Identify which cell holds the provided text, then report its (x, y) central coordinate. 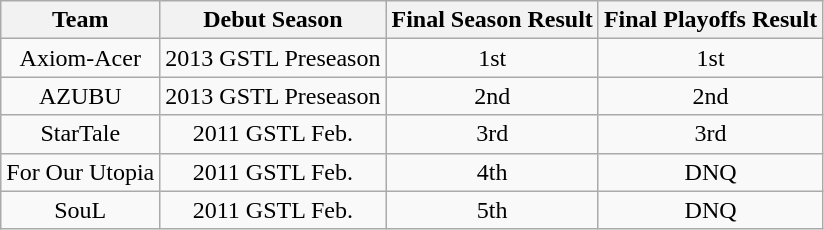
Debut Season (273, 20)
Axiom-Acer (80, 58)
StarTale (80, 134)
Final Season Result (492, 20)
4th (492, 172)
SouL (80, 210)
Team (80, 20)
AZUBU (80, 96)
Final Playoffs Result (710, 20)
For Our Utopia (80, 172)
5th (492, 210)
